Search for the cell housing the specified text and yield its (X, Y) center coordinate. 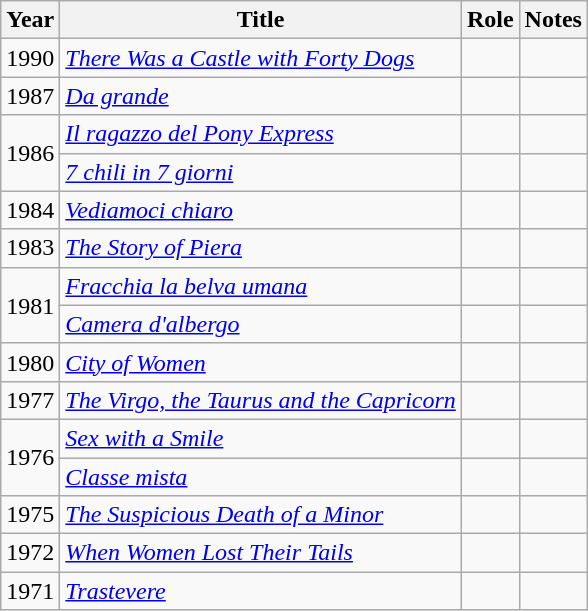
The Suspicious Death of a Minor (261, 515)
Il ragazzo del Pony Express (261, 134)
Da grande (261, 96)
City of Women (261, 362)
Vediamoci chiaro (261, 210)
Trastevere (261, 591)
Classe mista (261, 477)
1976 (30, 457)
The Story of Piera (261, 248)
1980 (30, 362)
1971 (30, 591)
1975 (30, 515)
7 chili in 7 giorni (261, 172)
Year (30, 20)
Role (490, 20)
1987 (30, 96)
Fracchia la belva umana (261, 286)
There Was a Castle with Forty Dogs (261, 58)
1984 (30, 210)
Camera d'albergo (261, 324)
1972 (30, 553)
1990 (30, 58)
1983 (30, 248)
When Women Lost Their Tails (261, 553)
Notes (553, 20)
Title (261, 20)
1977 (30, 400)
Sex with a Smile (261, 438)
1986 (30, 153)
1981 (30, 305)
The Virgo, the Taurus and the Capricorn (261, 400)
